Capture the cell that displays the provided text and extract its [x, y] central coordinate. 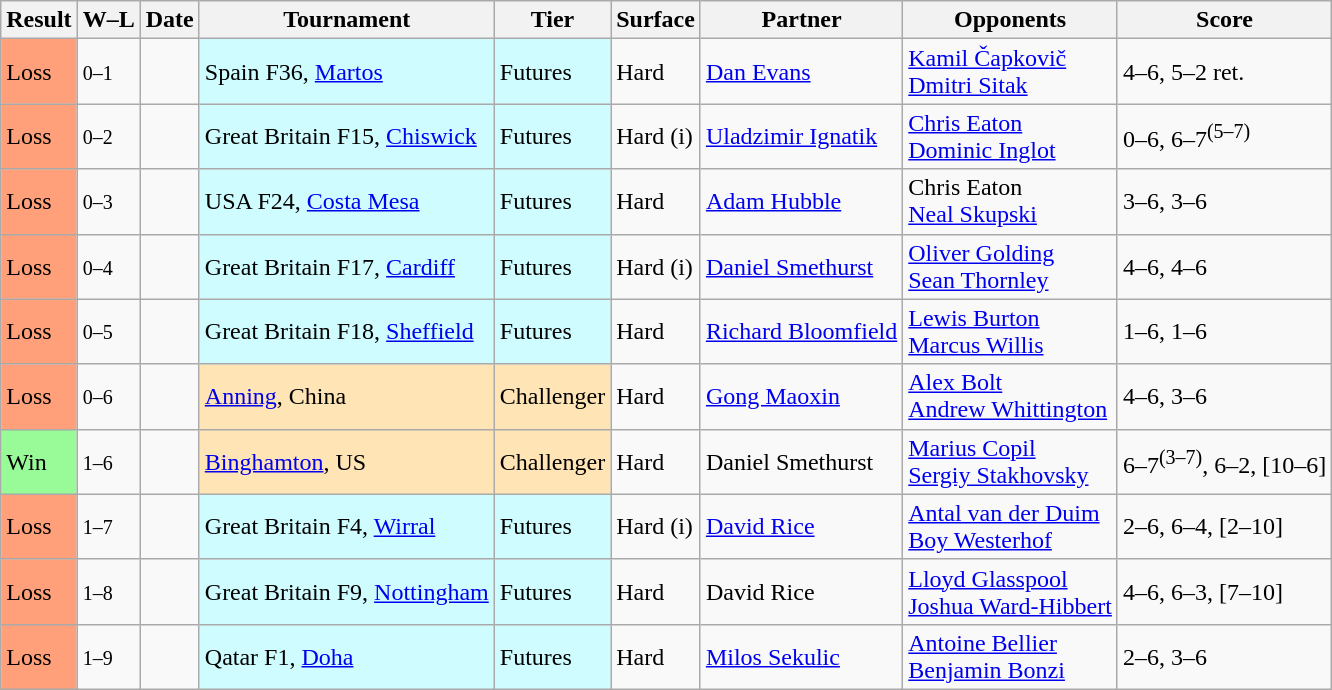
Result [39, 20]
0–2 [108, 136]
0–6, 6–7(5–7) [1224, 136]
0–4 [108, 266]
3–6, 3–6 [1224, 202]
Marius Copil Sergiy Stakhovsky [1010, 462]
Oliver Golding Sean Thornley [1010, 266]
Qatar F1, Doha [346, 656]
Antal van der Duim Boy Westerhof [1010, 526]
Kamil Čapkovič Dmitri Sitak [1010, 72]
Gong Maoxin [801, 396]
Dan Evans [801, 72]
4–6, 6–3, [7–10] [1224, 592]
Milos Sekulic [801, 656]
Win [39, 462]
0–5 [108, 332]
Great Britain F4, Wirral [346, 526]
Lewis Burton Marcus Willis [1010, 332]
1–6 [108, 462]
Tier [552, 20]
0–6 [108, 396]
Score [1224, 20]
Binghamton, US [346, 462]
Alex Bolt Andrew Whittington [1010, 396]
4–6, 4–6 [1224, 266]
W–L [108, 20]
Adam Hubble [801, 202]
Antoine Bellier Benjamin Bonzi [1010, 656]
6–7(3–7), 6–2, [10–6] [1224, 462]
1–9 [108, 656]
Opponents [1010, 20]
Uladzimir Ignatik [801, 136]
2–6, 6–4, [2–10] [1224, 526]
Great Britain F18, Sheffield [346, 332]
Spain F36, Martos [346, 72]
1–6, 1–6 [1224, 332]
1–7 [108, 526]
USA F24, Costa Mesa [346, 202]
Great Britain F17, Cardiff [346, 266]
Chris Eaton Dominic Inglot [1010, 136]
Tournament [346, 20]
1–8 [108, 592]
4–6, 5–2 ret. [1224, 72]
4–6, 3–6 [1224, 396]
Richard Bloomfield [801, 332]
Anning, China [346, 396]
0–1 [108, 72]
Date [170, 20]
Chris Eaton Neal Skupski [1010, 202]
Lloyd Glasspool Joshua Ward-Hibbert [1010, 592]
Great Britain F15, Chiswick [346, 136]
2–6, 3–6 [1224, 656]
0–3 [108, 202]
Partner [801, 20]
Great Britain F9, Nottingham [346, 592]
Surface [656, 20]
